Determine the [x, y] coordinate at the center of the cell enclosing the given text.  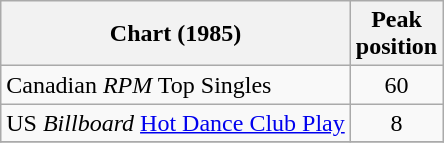
Chart (1985) [176, 34]
Peakposition [396, 34]
60 [396, 85]
8 [396, 123]
Canadian RPM Top Singles [176, 85]
US Billboard Hot Dance Club Play [176, 123]
